Find where the given text appears and provide that cell's center as (X, Y) coordinate. 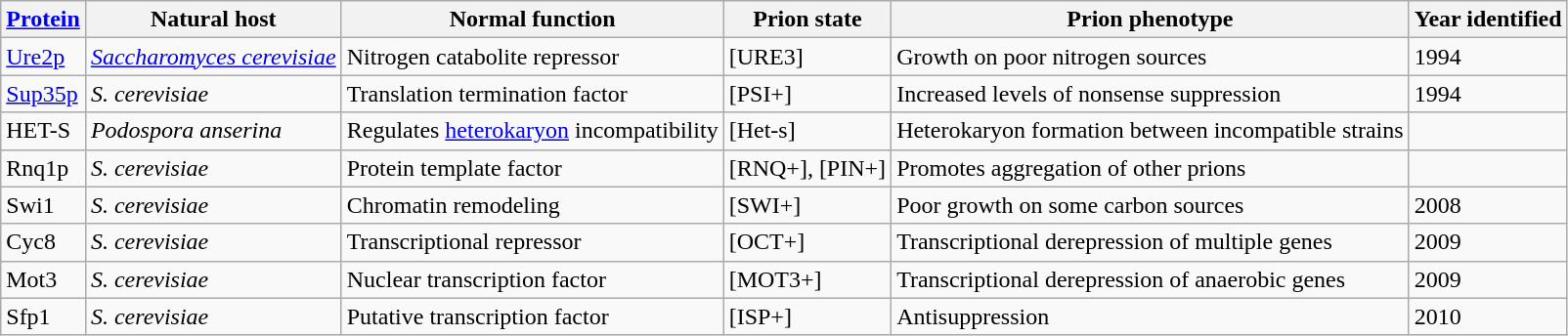
Sfp1 (43, 316)
Prion state (807, 20)
[RNQ+], [PIN+] (807, 168)
Cyc8 (43, 242)
Transcriptional derepression of anaerobic genes (1151, 279)
[SWI+] (807, 205)
Chromatin remodeling (532, 205)
Increased levels of nonsense suppression (1151, 94)
Sup35p (43, 94)
Mot3 (43, 279)
Year identified (1488, 20)
Regulates heterokaryon incompatibility (532, 131)
Nuclear transcription factor (532, 279)
Antisuppression (1151, 316)
Prion phenotype (1151, 20)
Growth on poor nitrogen sources (1151, 57)
Rnq1p (43, 168)
[MOT3+] (807, 279)
HET-S (43, 131)
2008 (1488, 205)
Transcriptional derepression of multiple genes (1151, 242)
2010 (1488, 316)
Putative transcription factor (532, 316)
[Het-s] (807, 131)
Translation termination factor (532, 94)
Ure2p (43, 57)
[PSI+] (807, 94)
Nitrogen catabolite repressor (532, 57)
Protein (43, 20)
[ISP+] (807, 316)
Saccharomyces cerevisiae (213, 57)
Promotes aggregation of other prions (1151, 168)
[OCT+] (807, 242)
Swi1 (43, 205)
Protein template factor (532, 168)
Normal function (532, 20)
Transcriptional repressor (532, 242)
Podospora anserina (213, 131)
Natural host (213, 20)
Heterokaryon formation between incompatible strains (1151, 131)
Poor growth on some carbon sources (1151, 205)
[URE3] (807, 57)
